From the cell containing the given text, extract its center point as [x, y] coordinate. 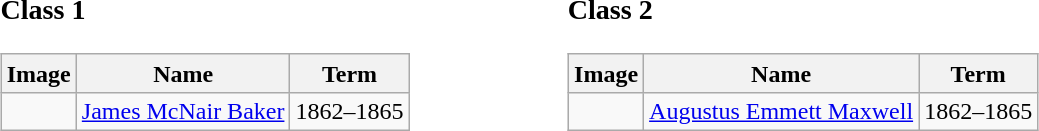
James McNair Baker [183, 111]
Augustus Emmett Maxwell [782, 111]
